Search for the cell housing the specified text and yield its (X, Y) center coordinate. 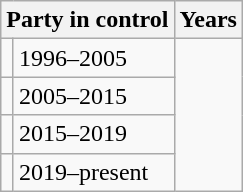
2019–present (94, 172)
Party in control (88, 20)
1996–2005 (94, 58)
2005–2015 (94, 96)
Years (208, 20)
2015–2019 (94, 134)
